Detect which cell encompasses the target text, then output its (X, Y) center coordinate. 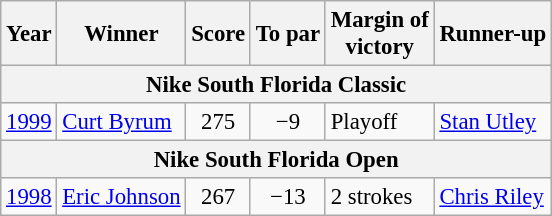
To par (288, 34)
1998 (29, 197)
Runner-up (492, 34)
Stan Utley (492, 122)
Curt Byrum (122, 122)
Winner (122, 34)
Playoff (380, 122)
267 (218, 197)
Nike South Florida Classic (276, 85)
Margin ofvictory (380, 34)
275 (218, 122)
Eric Johnson (122, 197)
Score (218, 34)
Nike South Florida Open (276, 160)
−9 (288, 122)
Year (29, 34)
2 strokes (380, 197)
1999 (29, 122)
−13 (288, 197)
Chris Riley (492, 197)
